For the text-containing cell, return its midpoint in [x, y] coordinate format. 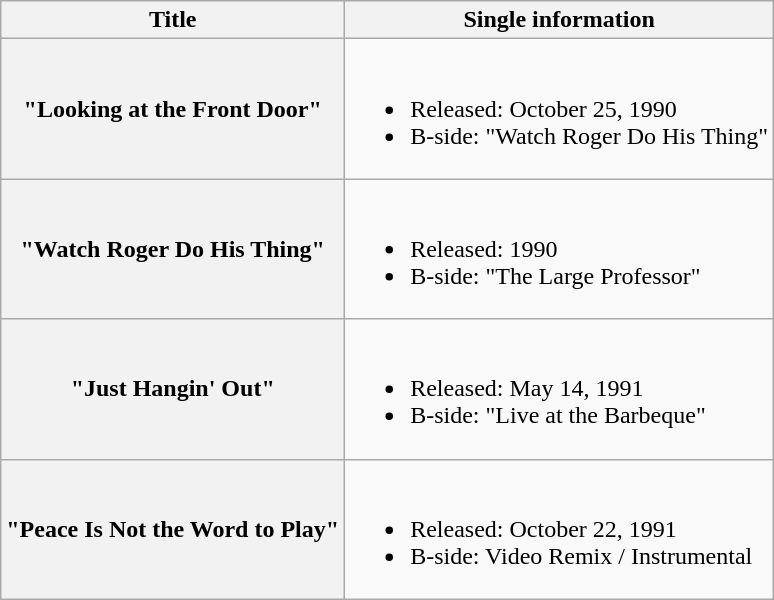
Released: October 25, 1990B-side: "Watch Roger Do His Thing" [560, 109]
Title [173, 20]
"Just Hangin' Out" [173, 389]
Released: October 22, 1991B-side: Video Remix / Instrumental [560, 529]
Single information [560, 20]
"Peace Is Not the Word to Play" [173, 529]
"Looking at the Front Door" [173, 109]
Released: May 14, 1991B-side: "Live at the Barbeque" [560, 389]
Released: 1990B-side: "The Large Professor" [560, 249]
"Watch Roger Do His Thing" [173, 249]
